Find where the given text appears and provide that cell's center as [X, Y] coordinate. 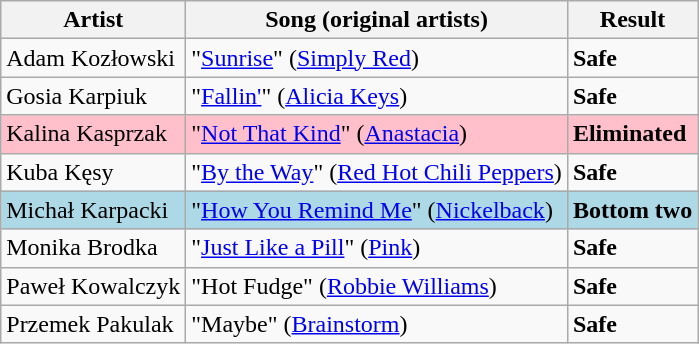
"Just Like a Pill" (Pink) [377, 248]
"Sunrise" (Simply Red) [377, 58]
Adam Kozłowski [94, 58]
"How You Remind Me" (Nickelback) [377, 210]
"By the Way" (Red Hot Chili Peppers) [377, 172]
Song (original artists) [377, 20]
Artist [94, 20]
Result [632, 20]
Przemek Pakulak [94, 324]
"Maybe" (Brainstorm) [377, 324]
"Hot Fudge" (Robbie Williams) [377, 286]
Eliminated [632, 134]
Gosia Karpiuk [94, 96]
"Fallin'" (Alicia Keys) [377, 96]
Monika Brodka [94, 248]
Michał Karpacki [94, 210]
Kuba Kęsy [94, 172]
Kalina Kasprzak [94, 134]
Paweł Kowalczyk [94, 286]
"Not That Kind" (Anastacia) [377, 134]
Bottom two [632, 210]
